Detect which cell encompasses the target text, then output its (X, Y) center coordinate. 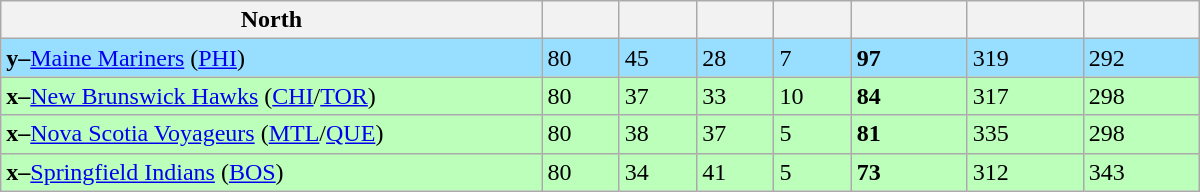
73 (909, 172)
84 (909, 96)
343 (1141, 172)
28 (736, 58)
41 (736, 172)
335 (1025, 134)
10 (812, 96)
33 (736, 96)
7 (812, 58)
292 (1141, 58)
North (272, 20)
312 (1025, 172)
319 (1025, 58)
x–Nova Scotia Voyageurs (MTL/QUE) (272, 134)
81 (909, 134)
317 (1025, 96)
38 (658, 134)
34 (658, 172)
x–New Brunswick Hawks (CHI/TOR) (272, 96)
x–Springfield Indians (BOS) (272, 172)
y–Maine Mariners (PHI) (272, 58)
45 (658, 58)
97 (909, 58)
